Return the (X, Y) coordinate for the center point of the cell that contains the specified text.  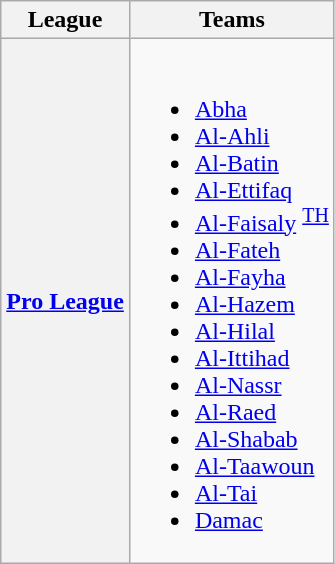
AbhaAl-AhliAl-BatinAl-EttifaqAl-Faisaly THAl-FatehAl-FayhaAl-HazemAl-HilalAl-IttihadAl-NassrAl-RaedAl-ShababAl-TaawounAl-TaiDamac (232, 302)
Teams (232, 20)
Pro League (66, 302)
League (66, 20)
